Capture the cell that displays the provided text and extract its [X, Y] central coordinate. 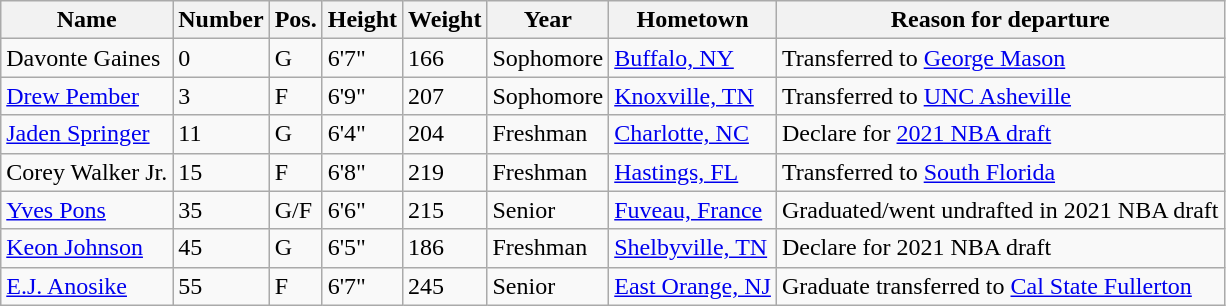
Davonte Gaines [87, 58]
Transferred to South Florida [1000, 172]
6'5" [362, 248]
245 [445, 286]
215 [445, 210]
Buffalo, NY [693, 58]
207 [445, 96]
204 [445, 134]
Name [87, 20]
11 [221, 134]
Yves Pons [87, 210]
Height [362, 20]
Pos. [296, 20]
Year [548, 20]
Charlotte, NC [693, 134]
G/F [296, 210]
Hometown [693, 20]
Drew Pember [87, 96]
Corey Walker Jr. [87, 172]
Knoxville, TN [693, 96]
6'9" [362, 96]
East Orange, NJ [693, 286]
219 [445, 172]
Number [221, 20]
45 [221, 248]
186 [445, 248]
Graduate transferred to Cal State Fullerton [1000, 286]
Keon Johnson [87, 248]
Graduated/went undrafted in 2021 NBA draft [1000, 210]
15 [221, 172]
6'6" [362, 210]
0 [221, 58]
166 [445, 58]
Transferred to UNC Asheville [1000, 96]
Reason for departure [1000, 20]
35 [221, 210]
3 [221, 96]
55 [221, 286]
6'4" [362, 134]
6'8" [362, 172]
Shelbyville, TN [693, 248]
Transferred to George Mason [1000, 58]
Weight [445, 20]
Jaden Springer [87, 134]
Hastings, FL [693, 172]
Fuveau, France [693, 210]
E.J. Anosike [87, 286]
